Pinpoint the cell where the given text exists, returning its [X, Y] midpoint coordinate. 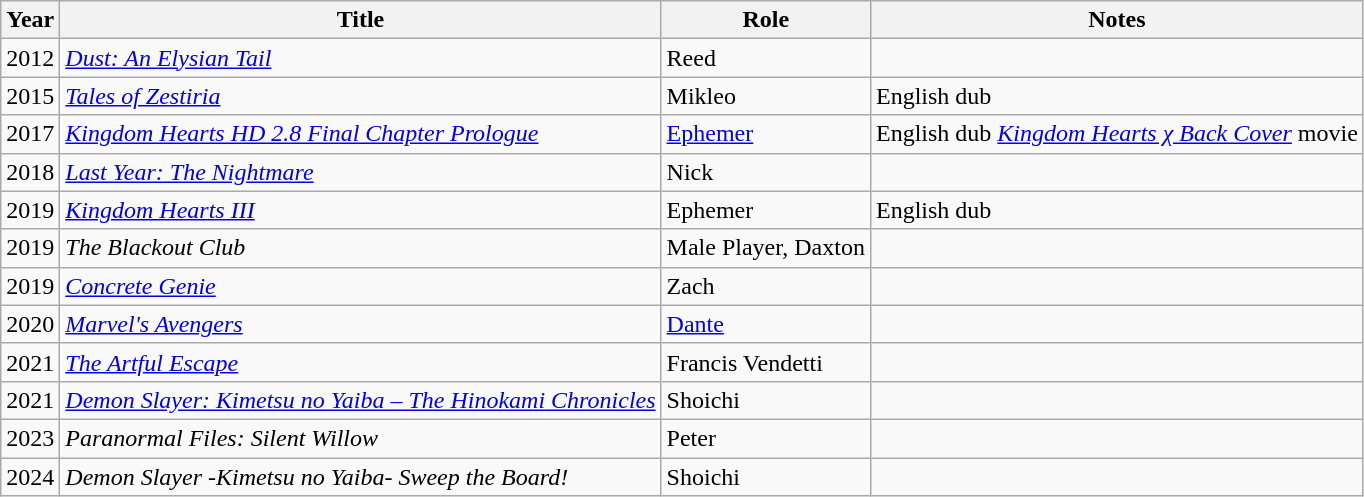
English dub Kingdom Hearts χ Back Cover movie [1116, 134]
The Artful Escape [360, 362]
2017 [30, 134]
Mikleo [766, 96]
Francis Vendetti [766, 362]
Role [766, 20]
Kingdom Hearts III [360, 210]
Notes [1116, 20]
Male Player, Daxton [766, 248]
Concrete Genie [360, 286]
Marvel's Avengers [360, 324]
2012 [30, 58]
Dust: An Elysian Tail [360, 58]
Zach [766, 286]
Demon Slayer: Kimetsu no Yaiba – The Hinokami Chronicles [360, 400]
The Blackout Club [360, 248]
2023 [30, 438]
2020 [30, 324]
Year [30, 20]
Tales of Zestiria [360, 96]
Reed [766, 58]
2024 [30, 477]
2015 [30, 96]
Nick [766, 172]
Kingdom Hearts HD 2.8 Final Chapter Prologue [360, 134]
2018 [30, 172]
Paranormal Files: Silent Willow [360, 438]
Dante [766, 324]
Title [360, 20]
Demon Slayer -Kimetsu no Yaiba- Sweep the Board! [360, 477]
Last Year: The Nightmare [360, 172]
Peter [766, 438]
